Find where the given text appears and provide that cell's center as (x, y) coordinate. 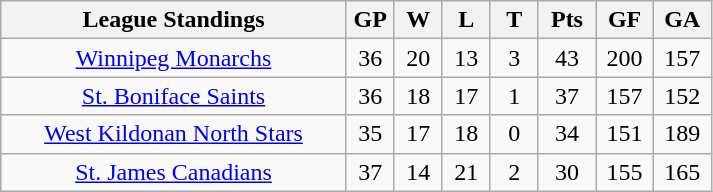
GA (682, 20)
League Standings (174, 20)
34 (567, 134)
1 (514, 96)
165 (682, 172)
St. James Canadians (174, 172)
151 (625, 134)
West Kildonan North Stars (174, 134)
35 (370, 134)
14 (418, 172)
20 (418, 58)
T (514, 20)
W (418, 20)
155 (625, 172)
GF (625, 20)
43 (567, 58)
152 (682, 96)
200 (625, 58)
Winnipeg Monarchs (174, 58)
Pts (567, 20)
21 (466, 172)
189 (682, 134)
13 (466, 58)
2 (514, 172)
St. Boniface Saints (174, 96)
30 (567, 172)
GP (370, 20)
L (466, 20)
0 (514, 134)
3 (514, 58)
